Provide the [x, y] coordinate of the cell's center where the given text is located.  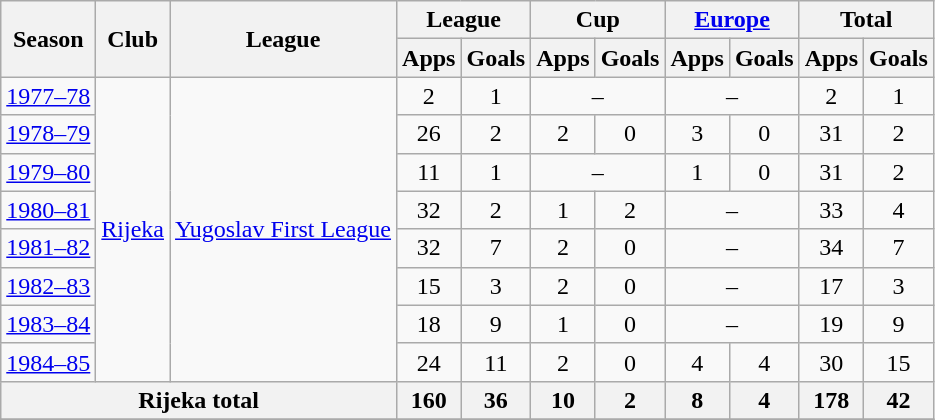
1981–82 [48, 248]
Club [133, 39]
1982–83 [48, 286]
8 [697, 400]
Season [48, 39]
1977–78 [48, 96]
1979–80 [48, 172]
17 [831, 286]
30 [831, 362]
24 [429, 362]
178 [831, 400]
Cup [598, 20]
10 [563, 400]
19 [831, 324]
42 [899, 400]
1984–85 [48, 362]
Rijeka total [199, 400]
36 [496, 400]
Yugoslav First League [284, 229]
33 [831, 210]
1983–84 [48, 324]
1978–79 [48, 134]
Rijeka [133, 229]
26 [429, 134]
160 [429, 400]
1980–81 [48, 210]
18 [429, 324]
Total [866, 20]
Europe [732, 20]
34 [831, 248]
